Capture the cell that displays the provided text and extract its (x, y) central coordinate. 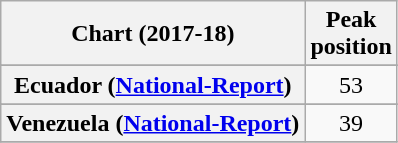
39 (351, 123)
53 (351, 85)
Ecuador (National-Report) (153, 85)
Peak position (351, 34)
Venezuela (National-Report) (153, 123)
Chart (2017-18) (153, 34)
